Detect which cell encompasses the target text, then output its [x, y] center coordinate. 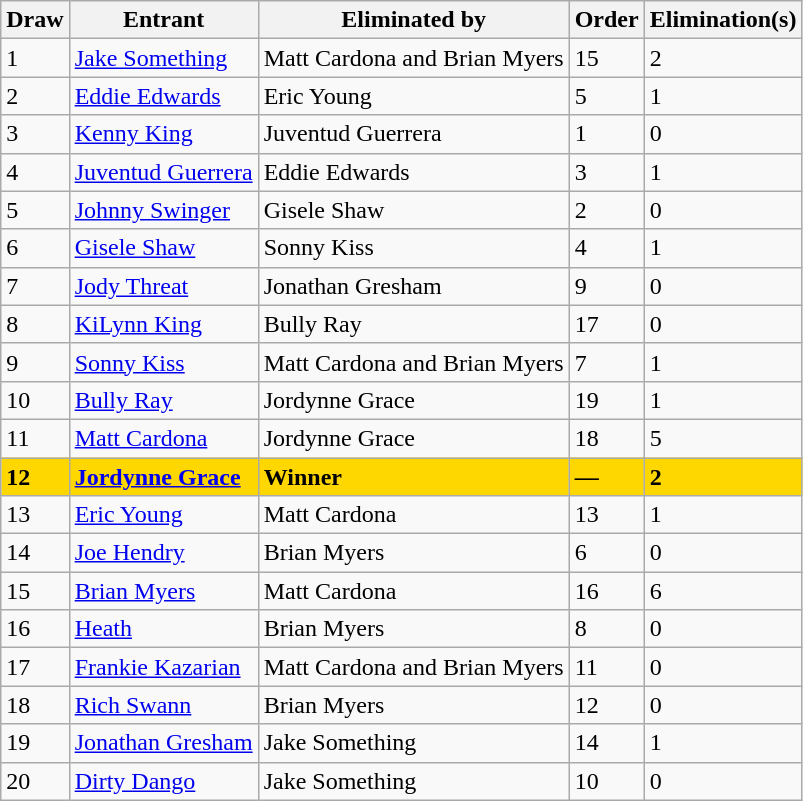
Kenny King [164, 134]
Frankie Kazarian [164, 667]
Draw [35, 20]
Eliminated by [414, 20]
Rich Swann [164, 705]
— [606, 477]
Joe Hendry [164, 553]
Winner [414, 477]
Dirty Dango [164, 781]
KiLynn King [164, 324]
20 [35, 781]
Elimination(s) [723, 20]
Entrant [164, 20]
Heath [164, 629]
Jody Threat [164, 286]
Johnny Swinger [164, 210]
Order [606, 20]
